Locate the cell with the specified text and output its (X, Y) center coordinate. 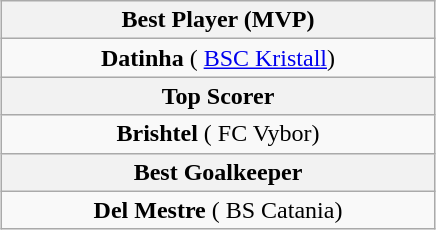
Brishtel ( FC Vybor) (218, 134)
Del Mestre ( BS Catania) (218, 210)
Top Scorer (218, 96)
Best Player (MVP) (218, 20)
Best Goalkeeper (218, 172)
Datinha ( BSC Kristall) (218, 58)
